For the text-containing cell, return its midpoint in (x, y) coordinate format. 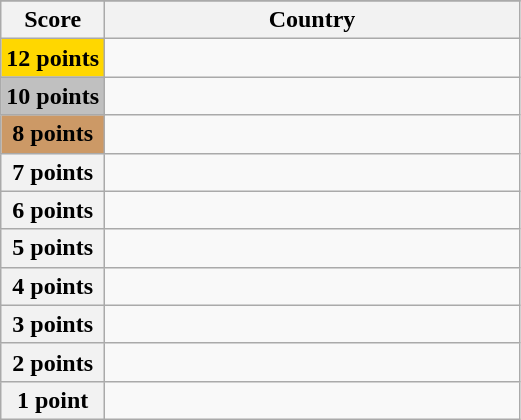
4 points (53, 286)
6 points (53, 210)
2 points (53, 362)
1 point (53, 400)
7 points (53, 172)
Country (312, 20)
Score (53, 20)
10 points (53, 96)
5 points (53, 248)
12 points (53, 58)
3 points (53, 324)
8 points (53, 134)
